Extract the [X, Y] coordinate from the center of the cell holding the provided text.  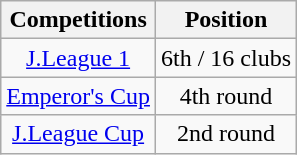
Emperor's Cup [78, 96]
6th / 16 clubs [226, 58]
Competitions [78, 20]
J.League 1 [78, 58]
2nd round [226, 134]
Position [226, 20]
4th round [226, 96]
J.League Cup [78, 134]
